Provide the (X, Y) coordinate of the cell's center where the given text is located.  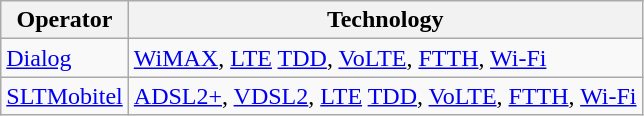
Operator (65, 20)
SLTMobitel (65, 96)
ADSL2+, VDSL2, LTE TDD, VoLTE, FTTH, Wi-Fi (385, 96)
Dialog (65, 58)
WiMAX, LTE TDD, VoLTE, FTTH, Wi-Fi (385, 58)
Technology (385, 20)
